Determine the [x, y] coordinate at the center of the cell enclosing the given text.  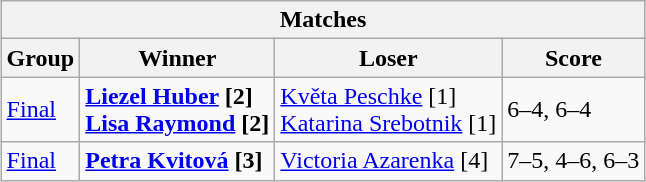
Matches [323, 20]
Květa Peschke [1] Katarina Srebotnik [1] [388, 110]
Loser [388, 58]
Score [574, 58]
6–4, 6–4 [574, 110]
Group [40, 58]
Winner [178, 58]
Liezel Huber [2] Lisa Raymond [2] [178, 110]
Petra Kvitová [3] [178, 161]
Victoria Azarenka [4] [388, 161]
7–5, 4–6, 6–3 [574, 161]
